Output the [X, Y] coordinate of the center of the cell containing the given text.  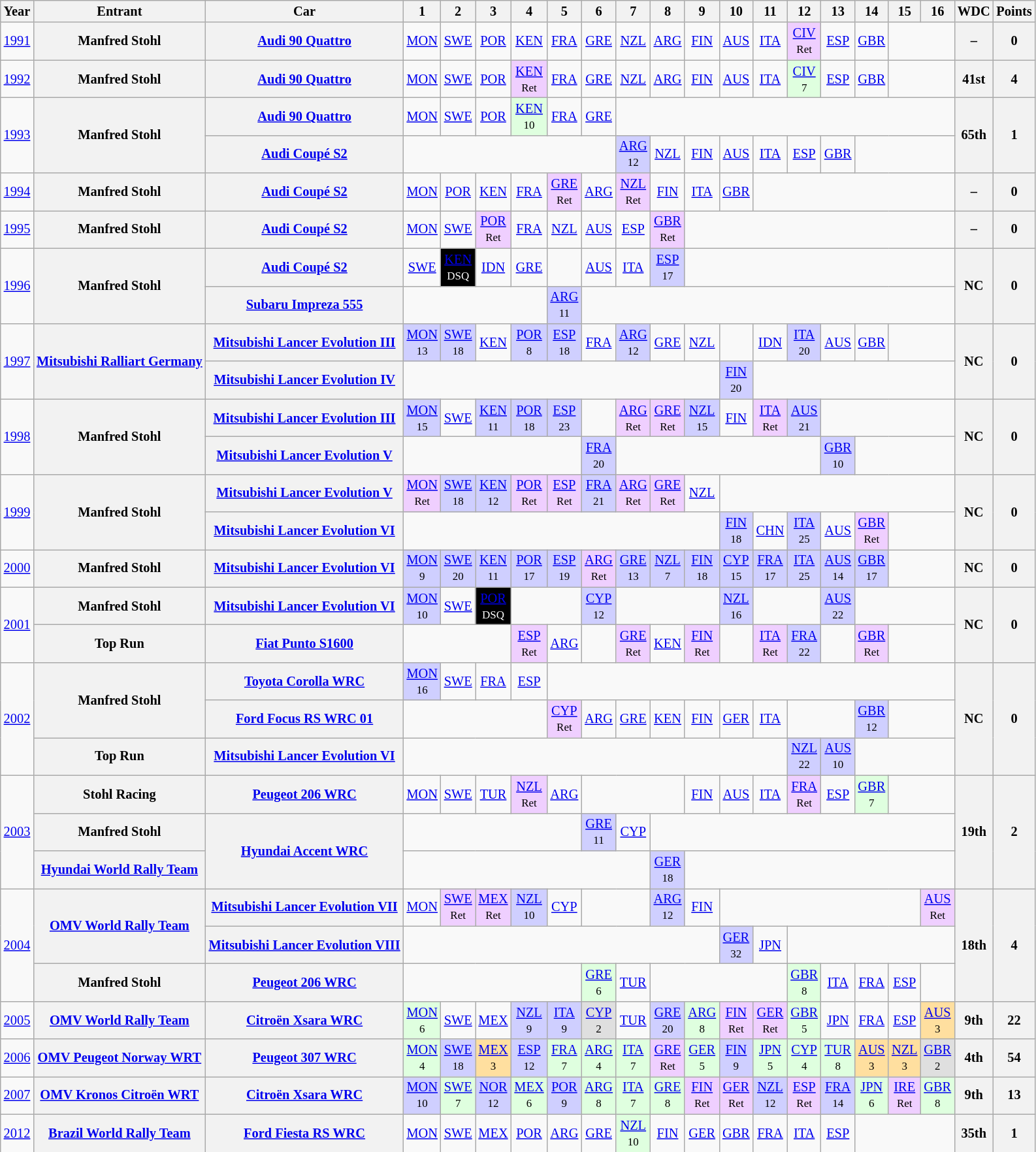
MON16 [422, 681]
GBR2 [937, 1058]
MON9 [422, 568]
ESP23 [564, 418]
Subaru Impreza 555 [304, 305]
ESP12 [529, 1058]
2007 [17, 1095]
MONRet [422, 493]
KEN12 [494, 493]
18th [974, 944]
NZL12 [771, 1095]
Mitsubishi Lancer Evolution VII [304, 907]
FIN20 [736, 380]
Car [304, 11]
1992 [17, 79]
41st [974, 79]
FRA14 [838, 1095]
Brazil World Rally Team [119, 1133]
1991 [17, 41]
MEXRet [494, 907]
Points [1014, 11]
GER18 [668, 869]
AUS22 [838, 606]
GRE8 [668, 1095]
GBR17 [872, 568]
POR8 [529, 342]
65th [974, 135]
2000 [17, 568]
3 [494, 11]
12 [804, 11]
1998 [17, 436]
CYP12 [598, 606]
Peugeot 307 WRC [304, 1058]
2005 [17, 1020]
FRA7 [564, 1058]
SWE7 [459, 1095]
Stohl Racing [119, 794]
2006 [17, 1058]
CYP2 [598, 1020]
ARG11 [564, 305]
NZL16 [736, 606]
FRA22 [804, 643]
Ford Fiesta RS WRC [304, 1133]
POR18 [529, 418]
14 [872, 11]
MEX3 [494, 1058]
KENDSQ [459, 267]
CHN [771, 531]
JPN6 [872, 1095]
ITA20 [804, 342]
POR9 [564, 1095]
CYP15 [736, 568]
NZL22 [804, 756]
2003 [17, 832]
GER32 [736, 945]
ESP18 [564, 342]
Mitsubishi Lancer Evolution IV [304, 380]
JPN5 [771, 1058]
2002 [17, 718]
GRE13 [634, 568]
GBR12 [872, 719]
IRERet [904, 1095]
WDC [974, 11]
GRE11 [598, 832]
5 [564, 11]
2004 [17, 944]
CYP4 [804, 1058]
TUR8 [838, 1058]
MON13 [422, 342]
FRA20 [598, 455]
54 [1014, 1058]
11 [771, 11]
Fiat Punto S1600 [304, 643]
GBR10 [838, 455]
SWERet [459, 907]
ESP19 [564, 568]
Hyundai Accent WRC [304, 850]
Ford Focus RS WRC 01 [304, 719]
8 [668, 11]
Toyota Corolla WRC [304, 681]
GER5 [702, 1058]
9 [702, 11]
NZL7 [668, 568]
ESP17 [668, 267]
GBR5 [804, 1020]
OMV Peugeot Norway WRT [119, 1058]
NZL3 [904, 1058]
MON6 [422, 1020]
AUS10 [838, 756]
Mitsubishi Lancer Evolution VIII [304, 945]
AUS21 [804, 418]
1996 [17, 286]
GRE20 [668, 1020]
CYPRet [564, 719]
AUS14 [838, 568]
SWE20 [459, 568]
MON15 [422, 418]
GBR7 [872, 794]
FRARet [804, 794]
22 [1014, 1020]
FRA17 [771, 568]
POR17 [529, 568]
2001 [17, 624]
16 [937, 11]
6 [598, 11]
2012 [17, 1133]
Entrant [119, 11]
MON4 [422, 1058]
1995 [17, 229]
Mitsubishi Ralliart Germany [119, 360]
ARG4 [598, 1058]
PORDSQ [494, 606]
CIVRet [804, 41]
CIV7 [804, 79]
NZL15 [702, 418]
Year [17, 11]
NOR12 [494, 1095]
15 [904, 11]
1993 [17, 135]
35th [974, 1133]
Hyundai World Rally Team [119, 869]
ITA9 [564, 1020]
NZL9 [529, 1020]
19th [974, 832]
1999 [17, 512]
1994 [17, 192]
GRE6 [598, 982]
FIN9 [736, 1058]
7 [634, 11]
KEN10 [529, 116]
1997 [17, 360]
4th [974, 1058]
MEX6 [529, 1095]
AUSRet [937, 907]
KENRet [529, 79]
10 [736, 11]
OMV Kronos Citroën WRT [119, 1095]
FRA21 [598, 493]
